Scan for the cell matching the given text and deliver its [x, y] coordinate at center. 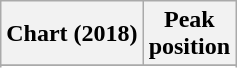
Chart (2018) [72, 34]
Peak position [189, 34]
